Return the [x, y] coordinate for the center point of the cell that contains the specified text.  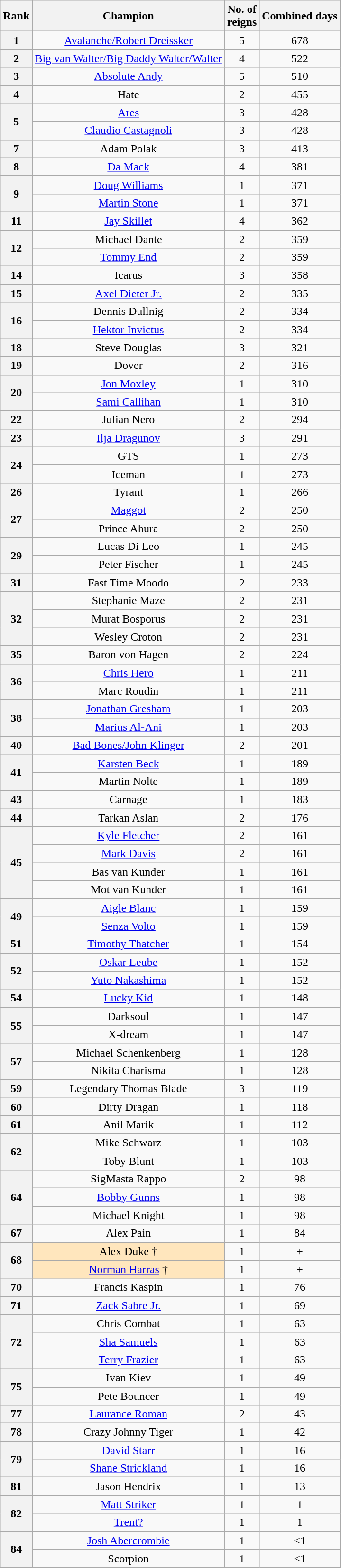
Darksoul [129, 1016]
31 [16, 583]
32 [16, 619]
Tarkan Aslan [129, 817]
David Starr [129, 1450]
Iceman [129, 474]
Matt Striker [129, 1504]
119 [300, 1088]
Scorpion [129, 1559]
Terry Frazier [129, 1360]
Jay Skillet [129, 221]
15 [16, 293]
266 [300, 492]
Hate [129, 94]
148 [300, 998]
176 [300, 817]
Nikita Charisma [129, 1070]
X-dream [129, 1034]
Mike Schwarz [129, 1143]
19 [16, 366]
Shane Strickland [129, 1468]
Michael Dante [129, 239]
Maggot [129, 510]
Ares [129, 113]
294 [300, 420]
Axel Dieter Jr. [129, 293]
26 [16, 492]
Claudio Castagnoli [129, 131]
Bobby Gunns [129, 1197]
Pete Bouncer [129, 1396]
678 [300, 40]
Laurance Roman [129, 1414]
Jonathan Gresham [129, 709]
44 [16, 817]
70 [16, 1287]
358 [300, 275]
Murat Bosporus [129, 619]
Combined days [300, 16]
75 [16, 1387]
Adam Polak [129, 149]
455 [300, 94]
Bas van Kunder [129, 872]
68 [16, 1260]
42 [300, 1432]
Icarus [129, 275]
77 [16, 1414]
72 [16, 1341]
Prince Ahura [129, 529]
321 [300, 348]
510 [300, 76]
Legendary Thomas Blade [129, 1088]
62 [16, 1152]
Toby Blunt [129, 1161]
Norman Harras † [129, 1269]
Lucky Kid [129, 998]
79 [16, 1459]
522 [300, 58]
82 [16, 1513]
36 [16, 682]
Alex Pain [129, 1233]
154 [300, 944]
Rank [16, 16]
78 [16, 1432]
118 [300, 1107]
Wesley Croton [129, 637]
Julian Nero [129, 420]
183 [300, 799]
76 [300, 1287]
60 [16, 1107]
Tyrant [129, 492]
81 [16, 1486]
Aigle Blanc [129, 908]
Karsten Beck [129, 763]
59 [16, 1088]
224 [300, 655]
381 [300, 167]
7 [16, 149]
SigMasta Rappo [129, 1179]
Champion [129, 16]
Yuto Nakashima [129, 980]
67 [16, 1233]
Jason Hendrix [129, 1486]
Alex Duke † [129, 1251]
35 [16, 655]
51 [16, 944]
69 [300, 1305]
41 [16, 772]
12 [16, 248]
Crazy Johnny Tiger [129, 1432]
No. ofreigns [242, 16]
Martin Nolte [129, 781]
Da Mack [129, 167]
Kyle Fletcher [129, 836]
Trent? [129, 1522]
54 [16, 998]
Dover [129, 366]
Michael Schenkenberg [129, 1052]
Steve Douglas [129, 348]
71 [16, 1305]
64 [16, 1197]
233 [300, 583]
Marc Roudin [129, 691]
Mot van Kunder [129, 890]
Sha Samuels [129, 1341]
13 [300, 1486]
Sami Callihan [129, 402]
Peter Fischer [129, 565]
Anil Marik [129, 1125]
Michael Knight [129, 1215]
Francis Kaspin [129, 1287]
Senza Volto [129, 926]
Zack Sabre Jr. [129, 1305]
38 [16, 718]
GTS [129, 456]
61 [16, 1125]
Absolute Andy [129, 76]
Carnage [129, 799]
Jon Moxley [129, 384]
Dennis Dullnig [129, 312]
22 [16, 420]
29 [16, 556]
Marius Al-Ani [129, 727]
8 [16, 167]
Lucas Di Leo [129, 547]
Dirty Dragan [129, 1107]
55 [16, 1025]
14 [16, 275]
Fast Time Moodo [129, 583]
Ivan Kiev [129, 1378]
Baron von Hagen [129, 655]
24 [16, 465]
Timothy Thatcher [129, 944]
Hektor Invictus [129, 330]
413 [300, 149]
Mark Davis [129, 854]
57 [16, 1061]
201 [300, 745]
Martin Stone [129, 203]
Doug Williams [129, 185]
291 [300, 438]
18 [16, 348]
316 [300, 366]
Tommy End [129, 257]
27 [16, 519]
362 [300, 221]
Oskar Leube [129, 962]
11 [16, 221]
Bad Bones/John Klinger [129, 745]
Ilja Dragunov [129, 438]
Josh Abercrombie [129, 1540]
40 [16, 745]
Stephanie Maze [129, 601]
Chris Hero [129, 673]
20 [16, 393]
52 [16, 971]
112 [300, 1125]
23 [16, 438]
9 [16, 194]
Big van Walter/Big Daddy Walter/Walter [129, 58]
45 [16, 863]
Chris Combat [129, 1323]
Avalanche/Robert Dreissker [129, 40]
335 [300, 293]
